Pinpoint the cell where the given text exists, returning its [x, y] midpoint coordinate. 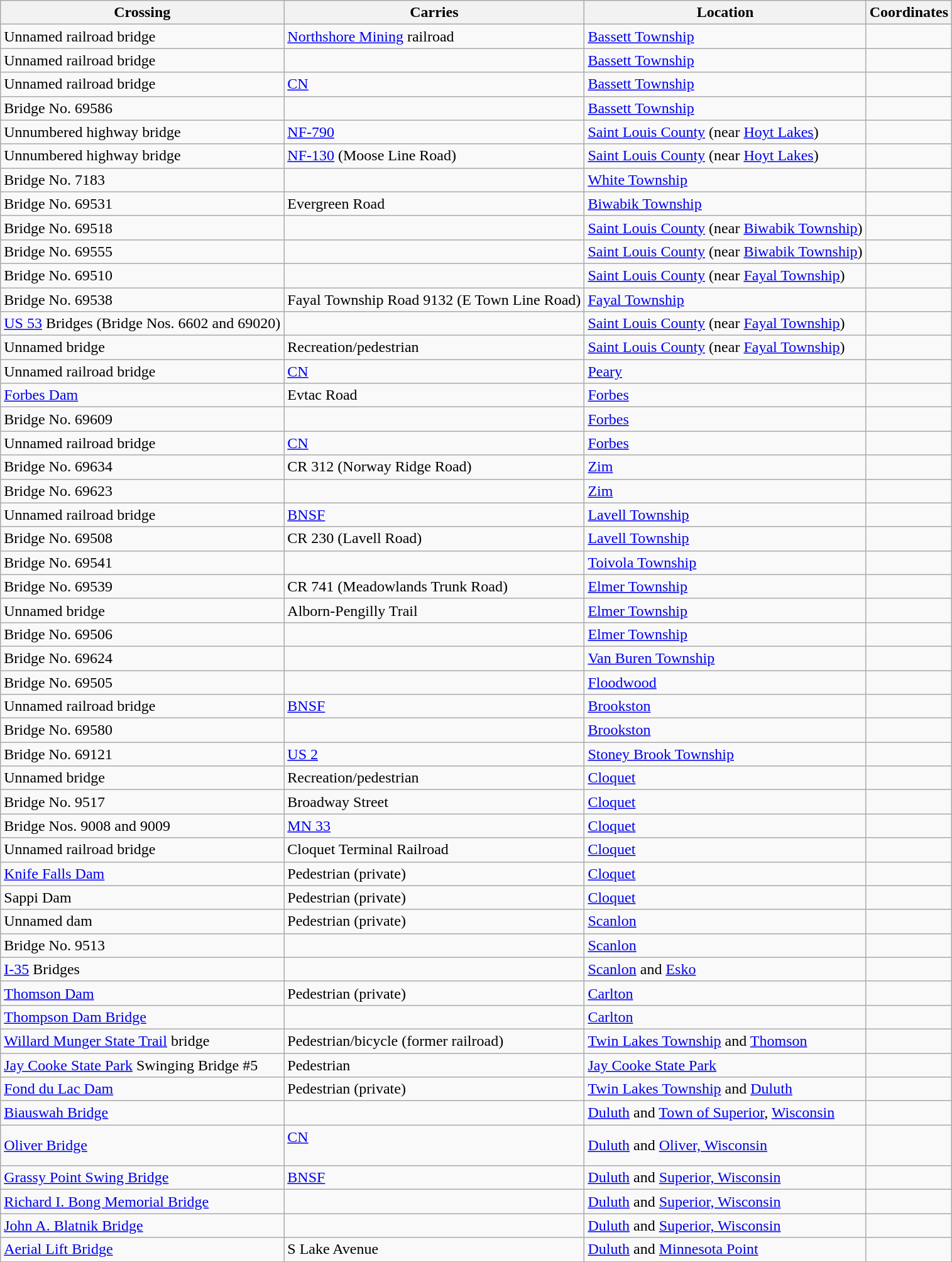
Forbes Dam [142, 395]
Sappi Dam [142, 897]
US 2 [434, 754]
Bridge No. 69623 [142, 491]
Biauswah Bridge [142, 1113]
Northshore Mining railroad [434, 36]
Pedestrian [434, 1065]
Bridge No. 69510 [142, 275]
Bridge No. 69506 [142, 634]
Evtac Road [434, 395]
S Lake Avenue [434, 1249]
Peary [725, 371]
White Township [725, 180]
NF-130 (Moose Line Road) [434, 156]
Knife Falls Dam [142, 874]
Floodwood [725, 682]
Bridge No. 69505 [142, 682]
Bridge No. 9513 [142, 945]
Pedestrian/bicycle (former railroad) [434, 1041]
Bridge No. 7183 [142, 180]
Fayal Township Road 9132 (E Town Line Road) [434, 300]
Jay Cooke State Park Swinging Bridge #5 [142, 1065]
Grassy Point Swing Bridge [142, 1178]
Bridge No. 69586 [142, 108]
Duluth and Oliver, Wisconsin [725, 1145]
Oliver Bridge [142, 1145]
Thomson Dam [142, 993]
CR 230 (Lavell Road) [434, 539]
Scanlon and Esko [725, 969]
CR 312 (Norway Ridge Road) [434, 467]
Location [725, 13]
Bridge No. 69121 [142, 754]
Bridge No. 69531 [142, 204]
Biwabik Township [725, 204]
Thompson Dam Bridge [142, 1017]
Bridge No. 69609 [142, 419]
Van Buren Township [725, 658]
Twin Lakes Township and Thomson [725, 1041]
Bridge No. 69518 [142, 228]
Bridge No. 69541 [142, 562]
Bridge No. 69580 [142, 730]
Coordinates [909, 13]
MN 33 [434, 826]
Stoney Brook Township [725, 754]
Fayal Township [725, 300]
Bridge No. 69539 [142, 586]
Bridge No. 69555 [142, 251]
Bridge No. 69508 [142, 539]
CR 741 (Meadowlands Trunk Road) [434, 586]
Bridge No. 9517 [142, 802]
Twin Lakes Township and Duluth [725, 1089]
Bridge No. 69538 [142, 300]
Jay Cooke State Park [725, 1065]
Carries [434, 13]
Willard Munger State Trail bridge [142, 1041]
Fond du Lac Dam [142, 1089]
Duluth and Town of Superior, Wisconsin [725, 1113]
Crossing [142, 13]
Bridge No. 69624 [142, 658]
Aerial Lift Bridge [142, 1249]
Richard I. Bong Memorial Bridge [142, 1202]
Cloquet Terminal Railroad [434, 850]
Evergreen Road [434, 204]
US 53 Bridges (Bridge Nos. 6602 and 69020) [142, 324]
Broadway Street [434, 802]
Alborn-Pengilly Trail [434, 610]
John A. Blatnik Bridge [142, 1226]
Toivola Township [725, 562]
Bridge No. 69634 [142, 467]
I-35 Bridges [142, 969]
NF-790 [434, 132]
Duluth and Minnesota Point [725, 1249]
Bridge Nos. 9008 and 9009 [142, 826]
Unnamed dam [142, 921]
